Output the (x, y) coordinate of the center of the cell containing the given text.  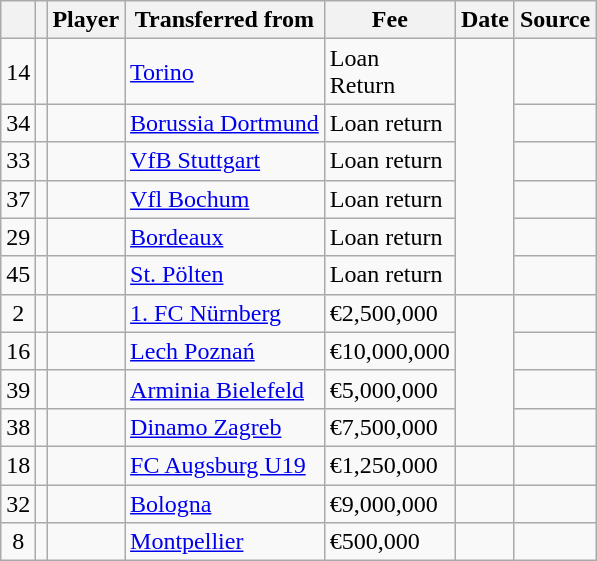
€2,500,000 (390, 313)
€1,250,000 (390, 465)
29 (18, 237)
Loan Return (390, 72)
Transferred from (225, 20)
14 (18, 72)
€7,500,000 (390, 427)
32 (18, 503)
34 (18, 123)
37 (18, 199)
Borussia Dortmund (225, 123)
Bordeaux (225, 237)
18 (18, 465)
Vfl Bochum (225, 199)
Fee (390, 20)
8 (18, 542)
Torino (225, 72)
Date (484, 20)
39 (18, 389)
Arminia Bielefeld (225, 389)
2 (18, 313)
Bologna (225, 503)
38 (18, 427)
€10,000,000 (390, 351)
€5,000,000 (390, 389)
16 (18, 351)
45 (18, 275)
1. FC Nürnberg (225, 313)
€500,000 (390, 542)
Montpellier (225, 542)
FC Augsburg U19 (225, 465)
€9,000,000 (390, 503)
St. Pölten (225, 275)
VfB Stuttgart (225, 161)
Dinamo Zagreb (225, 427)
Player (86, 20)
Source (554, 20)
Lech Poznań (225, 351)
33 (18, 161)
